Pinpoint the cell where the given text exists, returning its [X, Y] midpoint coordinate. 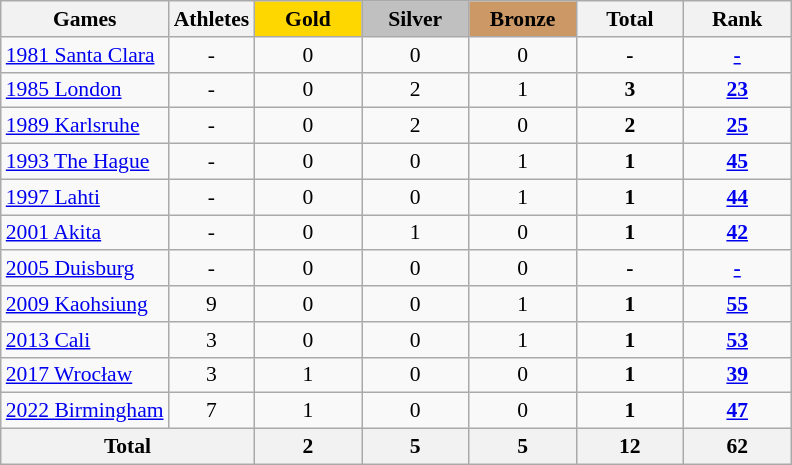
53 [738, 340]
62 [738, 447]
2009 Kaohsiung [85, 304]
Games [85, 19]
2017 Wrocław [85, 375]
1985 London [85, 90]
2022 Birmingham [85, 411]
23 [738, 90]
2013 Cali [85, 340]
1997 Lahti [85, 197]
7 [212, 411]
42 [738, 233]
Rank [738, 19]
45 [738, 162]
1993 The Hague [85, 162]
Athletes [212, 19]
55 [738, 304]
25 [738, 126]
2001 Akita [85, 233]
9 [212, 304]
1981 Santa Clara [85, 55]
2005 Duisburg [85, 269]
12 [630, 447]
1989 Karlsruhe [85, 126]
47 [738, 411]
Silver [416, 19]
Bronze [522, 19]
39 [738, 375]
44 [738, 197]
Gold [308, 19]
